Scan for the cell matching the given text and deliver its [x, y] coordinate at center. 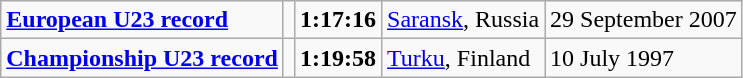
Saransk, Russia [464, 20]
10 July 1997 [644, 58]
1:17:16 [338, 20]
European U23 record [142, 20]
1:19:58 [338, 58]
Championship U23 record [142, 58]
Turku, Finland [464, 58]
29 September 2007 [644, 20]
